From the cell containing the given text, extract its center point as (X, Y) coordinate. 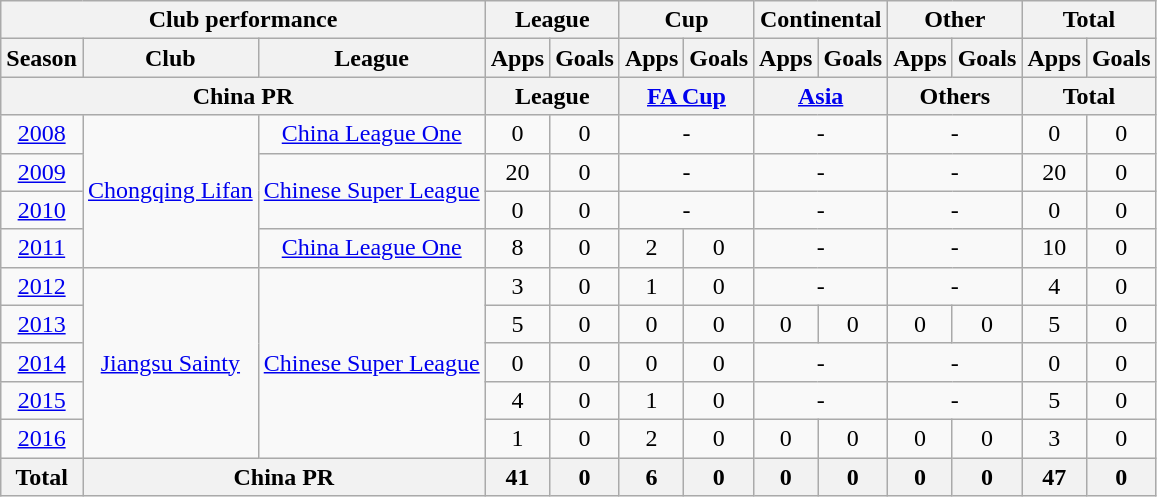
2015 (42, 400)
Asia (821, 96)
Others (955, 96)
6 (651, 477)
2014 (42, 362)
FA Cup (686, 96)
Continental (821, 20)
2012 (42, 286)
2009 (42, 172)
Season (42, 58)
Other (955, 20)
47 (1054, 477)
2011 (42, 248)
2016 (42, 438)
2008 (42, 134)
Club performance (243, 20)
41 (517, 477)
8 (517, 248)
Chongqing Lifan (170, 191)
10 (1054, 248)
Club (170, 58)
2013 (42, 324)
2010 (42, 210)
Cup (686, 20)
Jiangsu Sainty (170, 362)
